Extract the (x, y) coordinate from the center of the cell holding the provided text.  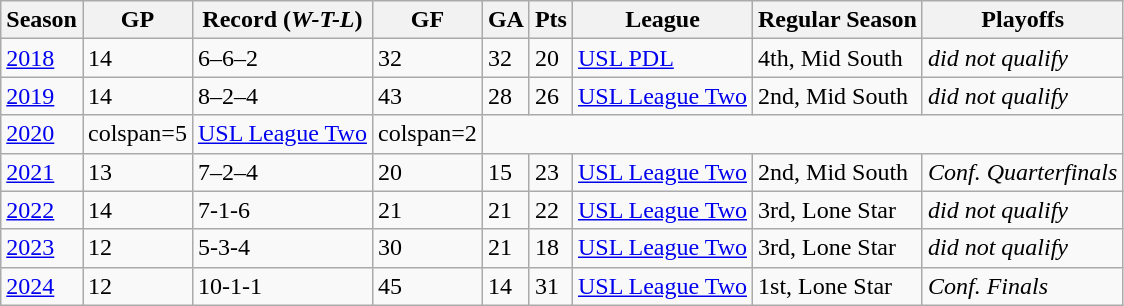
28 (506, 96)
1st, Lone Star (838, 286)
22 (550, 210)
2021 (42, 172)
Pts (550, 20)
43 (427, 96)
8–2–4 (282, 96)
2020 (42, 134)
Conf. Quarterfinals (1022, 172)
Playoffs (1022, 20)
GF (427, 20)
30 (427, 248)
colspan=2 (427, 134)
7–2–4 (282, 172)
23 (550, 172)
6–6–2 (282, 58)
USL PDL (662, 58)
13 (137, 172)
GP (137, 20)
League (662, 20)
2022 (42, 210)
26 (550, 96)
7-1-6 (282, 210)
10-1-1 (282, 286)
5-3-4 (282, 248)
15 (506, 172)
45 (427, 286)
4th, Mid South (838, 58)
Season (42, 20)
2018 (42, 58)
Conf. Finals (1022, 286)
GA (506, 20)
2019 (42, 96)
Regular Season (838, 20)
31 (550, 286)
2024 (42, 286)
18 (550, 248)
2023 (42, 248)
colspan=5 (137, 134)
Record (W-T-L) (282, 20)
